For the text-containing cell, return its midpoint in [X, Y] coordinate format. 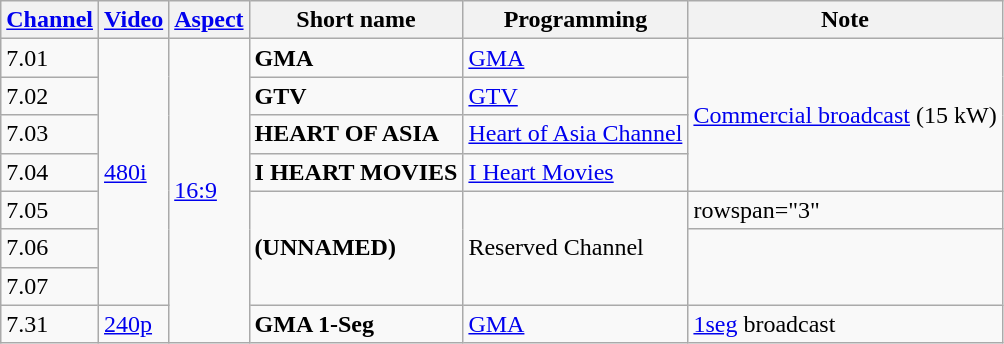
7.06 [50, 248]
I HEART MOVIES [356, 172]
I Heart Movies [576, 172]
1seg broadcast [845, 324]
(UNNAMED) [356, 248]
Note [845, 20]
Aspect [209, 20]
480i [134, 172]
240p [134, 324]
Reserved Channel [576, 248]
7.07 [50, 286]
Short name [356, 20]
GMA 1-Seg [356, 324]
7.02 [50, 96]
rowspan="3" [845, 210]
Programming [576, 20]
7.01 [50, 58]
7.05 [50, 210]
7.04 [50, 172]
7.31 [50, 324]
Video [134, 20]
16:9 [209, 191]
Channel [50, 20]
Commercial broadcast (15 kW) [845, 115]
7.03 [50, 134]
HEART OF ASIA [356, 134]
Heart of Asia Channel [576, 134]
